Identify which cell holds the provided text, then report its (X, Y) central coordinate. 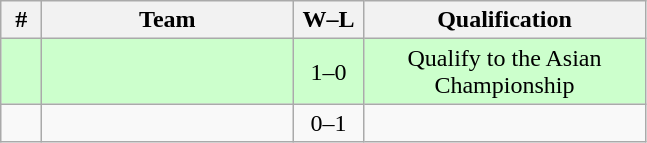
Team (168, 20)
1–0 (328, 72)
0–1 (328, 123)
W–L (328, 20)
Qualification (504, 20)
# (22, 20)
Qualify to the Asian Championship (504, 72)
